Extract the [x, y] coordinate from the center of the cell holding the provided text.  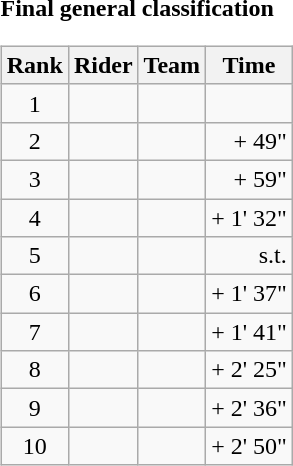
2 [34, 141]
+ 2' 50" [250, 446]
Rider [103, 65]
7 [34, 332]
+ 1' 32" [250, 217]
10 [34, 446]
5 [34, 256]
+ 2' 36" [250, 408]
+ 49" [250, 141]
6 [34, 294]
+ 2' 25" [250, 370]
+ 1' 37" [250, 294]
Rank [34, 65]
Time [250, 65]
1 [34, 103]
+ 59" [250, 179]
Team [172, 65]
9 [34, 408]
+ 1' 41" [250, 332]
s.t. [250, 256]
4 [34, 217]
8 [34, 370]
3 [34, 179]
